Return the [x, y] coordinate for the center point of the cell that contains the specified text.  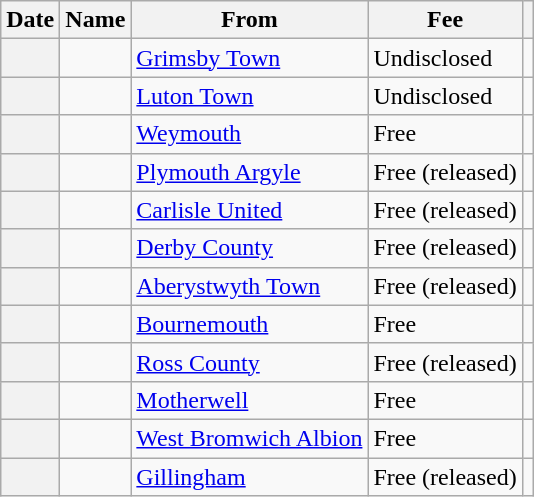
Grimsby Town [250, 58]
Name [96, 20]
Ross County [250, 362]
Date [30, 20]
West Bromwich Albion [250, 438]
Plymouth Argyle [250, 172]
Luton Town [250, 96]
Motherwell [250, 400]
From [250, 20]
Gillingham [250, 477]
Derby County [250, 248]
Aberystwyth Town [250, 286]
Bournemouth [250, 324]
Carlisle United [250, 210]
Weymouth [250, 134]
Fee [445, 20]
